Provide the (x, y) coordinate of the cell's center where the given text is located.  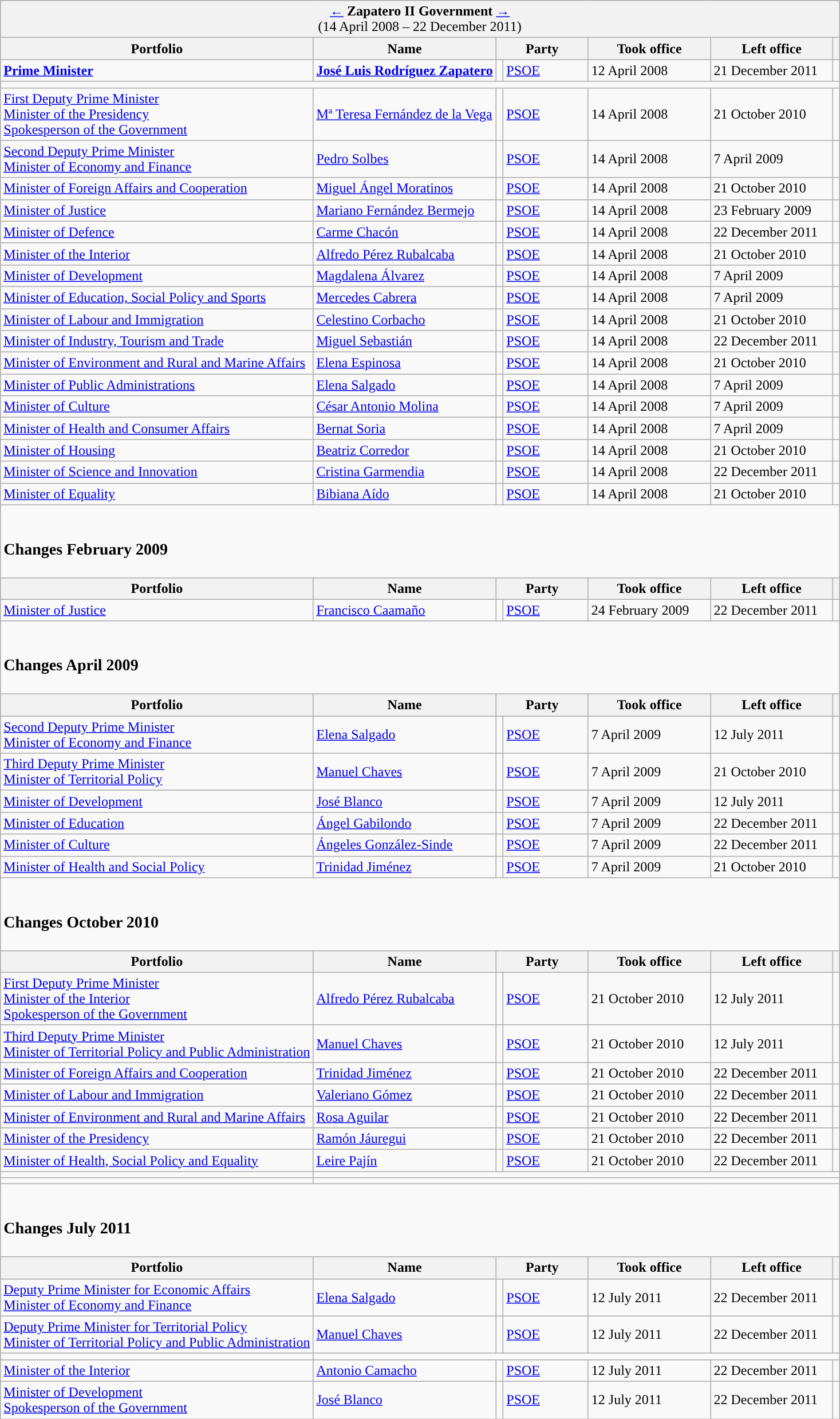
Minister of Equality (157, 494)
First Deputy Prime MinisterMinister of the PresidencySpokesperson of the Government (157, 114)
Minister of the Presidency (157, 1139)
Minister of Health, Social Policy and Equality (157, 1161)
Minister of Health and Social Policy (157, 867)
Carme Chacón (404, 232)
Ángeles González-Sinde (404, 845)
First Deputy Prime MinisterMinister of the InteriorSpokesperson of the Government (157, 999)
Minister of Education, Social Policy and Sports (157, 297)
Bibiana Aído (404, 494)
24 February 2009 (649, 610)
Cristina Garmendia (404, 472)
Minister of Public Administrations (157, 385)
Minister of Health and Consumer Affairs (157, 429)
21 December 2011 (772, 70)
Mª Teresa Fernández de la Vega (404, 114)
← Zapatero II Government →(14 April 2008 – 22 December 2011) (420, 19)
Changes July 2011 (420, 1220)
Bernat Soria (404, 429)
23 February 2009 (772, 210)
Mercedes Cabrera (404, 297)
Changes April 2009 (420, 658)
12 April 2008 (649, 70)
César Antonio Molina (404, 407)
Minister of Defence (157, 232)
Pedro Solbes (404, 159)
Prime Minister (157, 70)
Ramón Jáuregui (404, 1139)
Deputy Prime Minister for Economic AffairsMinister of Economy and Finance (157, 1297)
Magdalena Álvarez (404, 276)
Miguel Ángel Moratinos (404, 188)
Elena Espinosa (404, 363)
Minister of Science and Innovation (157, 472)
Valeriano Gómez (404, 1095)
Minister of Industry, Tourism and Trade (157, 341)
Deputy Prime Minister for Territorial PolicyMinister of Territorial Policy and Public Administration (157, 1335)
Ángel Gabilondo (404, 823)
Mariano Fernández Bermejo (404, 210)
José Luis Rodríguez Zapatero (404, 70)
Beatriz Corredor (404, 450)
Francisco Caamaño (404, 610)
Rosa Aguilar (404, 1117)
Minister of Education (157, 823)
Leire Pajín (404, 1161)
Third Deputy Prime MinisterMinister of Territorial Policy (157, 772)
Antonio Camacho (404, 1370)
Minister of DevelopmentSpokesperson of the Government (157, 1400)
Changes October 2010 (420, 914)
Minister of Housing (157, 450)
Miguel Sebastián (404, 341)
Third Deputy Prime MinisterMinister of Territorial Policy and Public Administration (157, 1044)
Changes February 2009 (420, 541)
Celestino Corbacho (404, 319)
